Return (X, Y) of the center of cell containing provided text 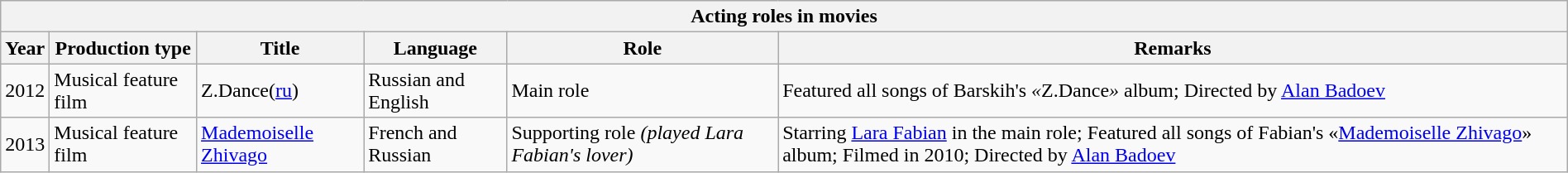
2013 (25, 144)
Mademoiselle Zhivago (280, 144)
Featured all songs of Barskih's «Z.Dance» album; Directed by Alan Badoev (1173, 91)
Role (643, 48)
2012 (25, 91)
Year (25, 48)
Production type (123, 48)
Main role (643, 91)
Russian and English (435, 91)
Remarks (1173, 48)
Z.Dance(ru) (280, 91)
Language (435, 48)
Supporting role (played Lara Fabian's lover) (643, 144)
French and Russian (435, 144)
Starring Lara Fabian in the main role; Featured all songs of Fabian's «Mademoiselle Zhivago» album; Filmed in 2010; Directed by Alan Badoev (1173, 144)
Acting roles in movies (784, 17)
Title (280, 48)
